Output the [X, Y] coordinate of the center of the cell containing the given text.  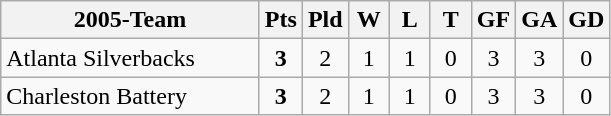
T [450, 20]
Pld [325, 20]
GA [540, 20]
W [368, 20]
L [410, 20]
GD [586, 20]
GF [493, 20]
Charleston Battery [130, 96]
Pts [280, 20]
Atlanta Silverbacks [130, 58]
2005-Team [130, 20]
